Capture the cell that displays the provided text and extract its [x, y] central coordinate. 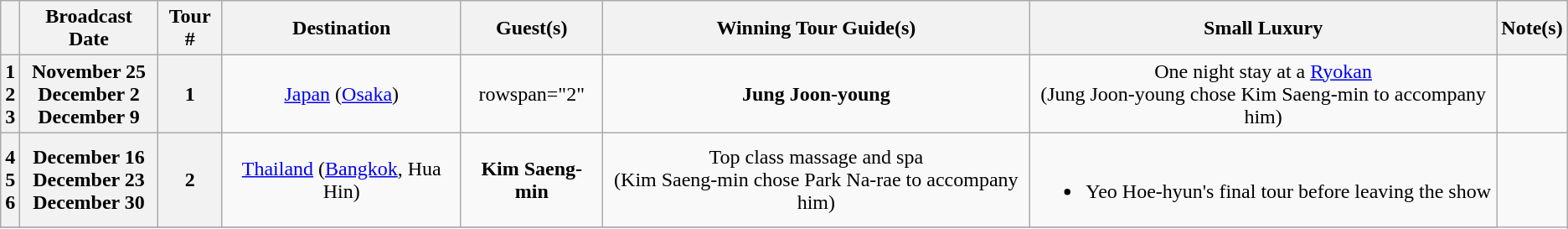
Kim Saeng-min [531, 180]
Guest(s) [531, 29]
123 [10, 94]
rowspan="2" [531, 94]
November 25December 2December 9 [89, 94]
Thailand (Bangkok, Hua Hin) [342, 180]
Broadcast Date [89, 29]
1 [189, 94]
Destination [342, 29]
Yeo Hoe-hyun's final tour before leaving the show [1263, 180]
456 [10, 180]
Winning Tour Guide(s) [816, 29]
Japan (Osaka) [342, 94]
One night stay at a Ryokan(Jung Joon-young chose Kim Saeng-min to accompany him) [1263, 94]
2 [189, 180]
Note(s) [1532, 29]
Jung Joon-young [816, 94]
December 16December 23December 30 [89, 180]
Tour # [189, 29]
Small Luxury [1263, 29]
Top class massage and spa(Kim Saeng-min chose Park Na-rae to accompany him) [816, 180]
